Identify which cell holds the provided text, then report its [X, Y] central coordinate. 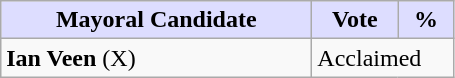
Vote [355, 20]
Ian Veen (X) [156, 58]
Acclaimed [383, 58]
Mayoral Candidate [156, 20]
% [426, 20]
